Output the [x, y] coordinate of the center of the cell containing the given text.  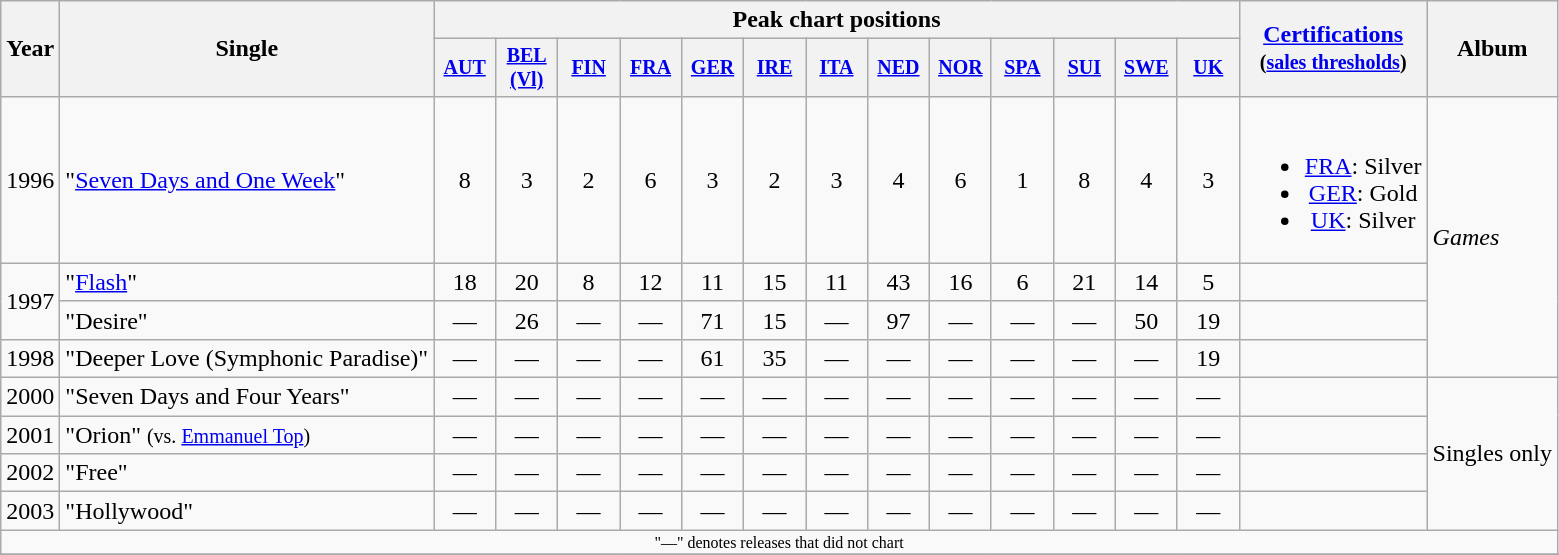
UK [1208, 68]
16 [960, 282]
"Seven Days and One Week" [247, 180]
"Desire" [247, 320]
Certifications(sales thresholds) [1333, 49]
5 [1208, 282]
50 [1146, 320]
14 [1146, 282]
2002 [30, 473]
"Seven Days and Four Years" [247, 397]
"—" denotes releases that did not chart [780, 542]
IRE [775, 68]
SPA [1022, 68]
"Orion" (vs. Emmanuel Top) [247, 435]
2000 [30, 397]
SWE [1146, 68]
35 [775, 358]
Singles only [1492, 454]
Peak chart positions [837, 20]
43 [898, 282]
FRA [651, 68]
1997 [30, 301]
ITA [837, 68]
Single [247, 49]
FIN [589, 68]
18 [465, 282]
20 [527, 282]
Games [1492, 236]
26 [527, 320]
"Free" [247, 473]
1996 [30, 180]
"Flash" [247, 282]
Year [30, 49]
1998 [30, 358]
"Deeper Love (Symphonic Paradise)" [247, 358]
NOR [960, 68]
FRA: SilverGER: GoldUK: Silver [1333, 180]
97 [898, 320]
21 [1084, 282]
AUT [465, 68]
BEL(Vl) [527, 68]
71 [713, 320]
2001 [30, 435]
2003 [30, 511]
GER [713, 68]
1 [1022, 180]
NED [898, 68]
61 [713, 358]
12 [651, 282]
"Hollywood" [247, 511]
Album [1492, 49]
SUI [1084, 68]
